Determine the [x, y] coordinate at the center of the cell enclosing the given text.  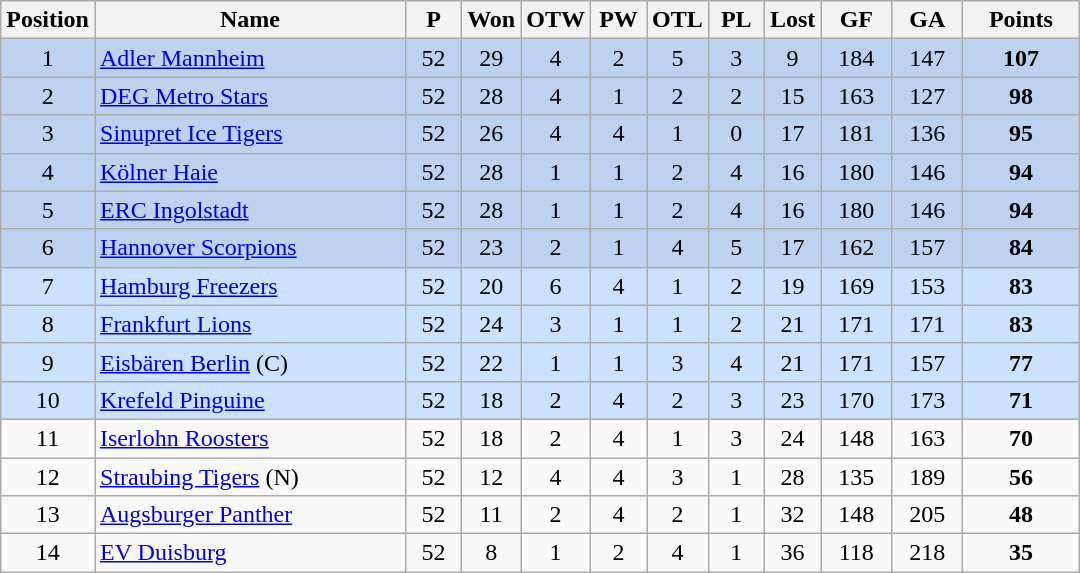
77 [1021, 362]
Frankfurt Lions [250, 324]
GF [856, 20]
29 [492, 58]
Name [250, 20]
DEG Metro Stars [250, 96]
127 [928, 96]
36 [792, 553]
Iserlohn Roosters [250, 438]
35 [1021, 553]
Hannover Scorpions [250, 248]
95 [1021, 134]
PL [736, 20]
Lost [792, 20]
218 [928, 553]
189 [928, 477]
205 [928, 515]
P [434, 20]
OTL [678, 20]
PW [618, 20]
Straubing Tigers (N) [250, 477]
Augsburger Panther [250, 515]
14 [48, 553]
EV Duisburg [250, 553]
56 [1021, 477]
107 [1021, 58]
Hamburg Freezers [250, 286]
162 [856, 248]
19 [792, 286]
0 [736, 134]
169 [856, 286]
Points [1021, 20]
184 [856, 58]
70 [1021, 438]
Eisbären Berlin (C) [250, 362]
Sinupret Ice Tigers [250, 134]
48 [1021, 515]
170 [856, 400]
153 [928, 286]
147 [928, 58]
22 [492, 362]
Krefeld Pinguine [250, 400]
Kölner Haie [250, 172]
ERC Ingolstadt [250, 210]
Adler Mannheim [250, 58]
135 [856, 477]
71 [1021, 400]
OTW [556, 20]
181 [856, 134]
84 [1021, 248]
10 [48, 400]
136 [928, 134]
15 [792, 96]
98 [1021, 96]
118 [856, 553]
7 [48, 286]
Position [48, 20]
GA [928, 20]
13 [48, 515]
Won [492, 20]
32 [792, 515]
26 [492, 134]
173 [928, 400]
20 [492, 286]
